Pinpoint the cell where the given text exists, returning its [x, y] midpoint coordinate. 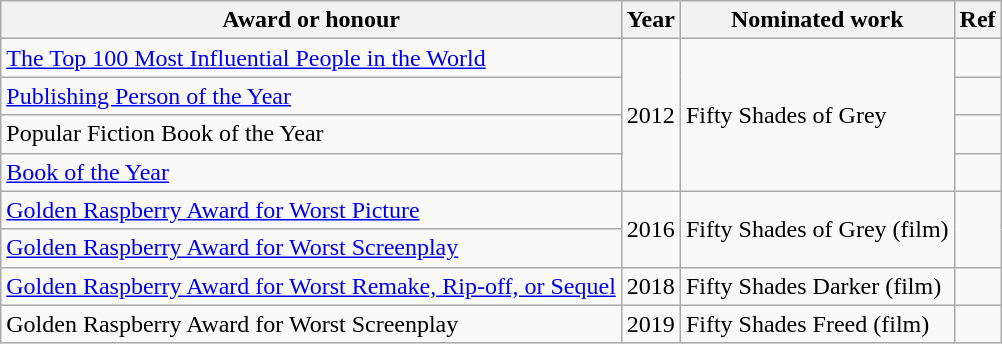
2012 [650, 115]
Golden Raspberry Award for Worst Picture [312, 210]
2016 [650, 229]
2019 [650, 324]
Fifty Shades Darker (film) [817, 286]
Year [650, 20]
Fifty Shades of Grey (film) [817, 229]
Award or honour [312, 20]
Fifty Shades of Grey [817, 115]
The Top 100 Most Influential People in the World [312, 58]
Book of the Year [312, 172]
Popular Fiction Book of the Year [312, 134]
Publishing Person of the Year [312, 96]
Golden Raspberry Award for Worst Remake, Rip-off, or Sequel [312, 286]
Ref [978, 20]
Nominated work [817, 20]
Fifty Shades Freed (film) [817, 324]
2018 [650, 286]
